Provide the [X, Y] coordinate of the cell's center where the given text is located.  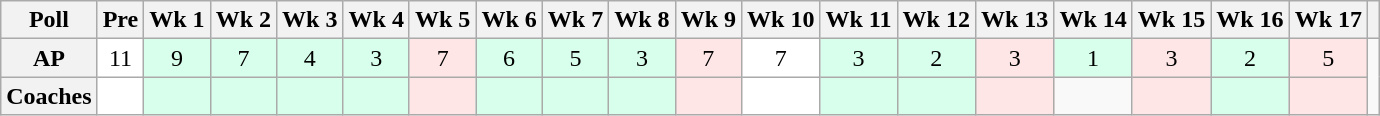
9 [177, 58]
Wk 15 [1171, 20]
Wk 17 [1328, 20]
Wk 7 [575, 20]
1 [1093, 58]
4 [310, 58]
AP [49, 58]
Coaches [49, 96]
Wk 2 [243, 20]
Wk 13 [1014, 20]
Wk 11 [858, 20]
Wk 14 [1093, 20]
6 [509, 58]
Wk 5 [442, 20]
Wk 4 [376, 20]
Wk 12 [936, 20]
Pre [120, 20]
11 [120, 58]
Wk 6 [509, 20]
Poll [49, 20]
Wk 3 [310, 20]
Wk 9 [708, 20]
Wk 8 [642, 20]
Wk 16 [1250, 20]
Wk 1 [177, 20]
Wk 10 [781, 20]
